Output the [X, Y] coordinate of the center of the cell containing the given text.  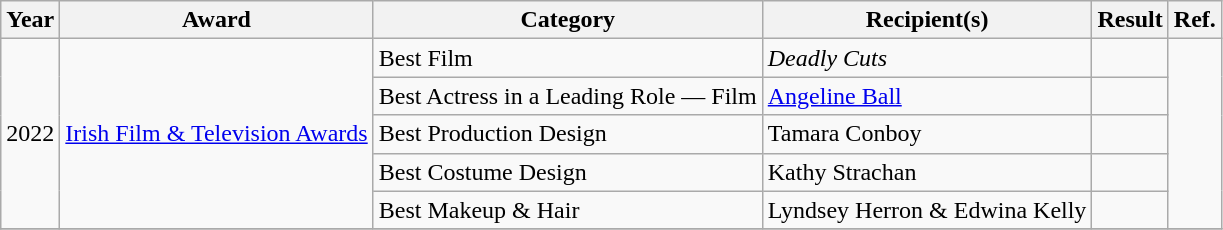
Best Actress in a Leading Role — Film [568, 96]
Deadly Cuts [927, 58]
Category [568, 20]
Tamara Conboy [927, 134]
Kathy Strachan [927, 172]
Recipient(s) [927, 20]
Best Film [568, 58]
Best Production Design [568, 134]
Best Makeup & Hair [568, 210]
Lyndsey Herron & Edwina Kelly [927, 210]
2022 [30, 134]
Irish Film & Television Awards [216, 134]
Angeline Ball [927, 96]
Ref. [1194, 20]
Award [216, 20]
Result [1130, 20]
Year [30, 20]
Best Costume Design [568, 172]
